Provide the (x, y) coordinate of the cell's center where the given text is located.  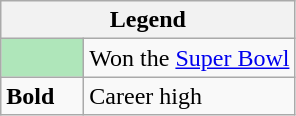
Legend (148, 20)
Career high (190, 96)
Bold (42, 96)
Won the Super Bowl (190, 58)
